Return (x, y) of the center of cell containing provided text 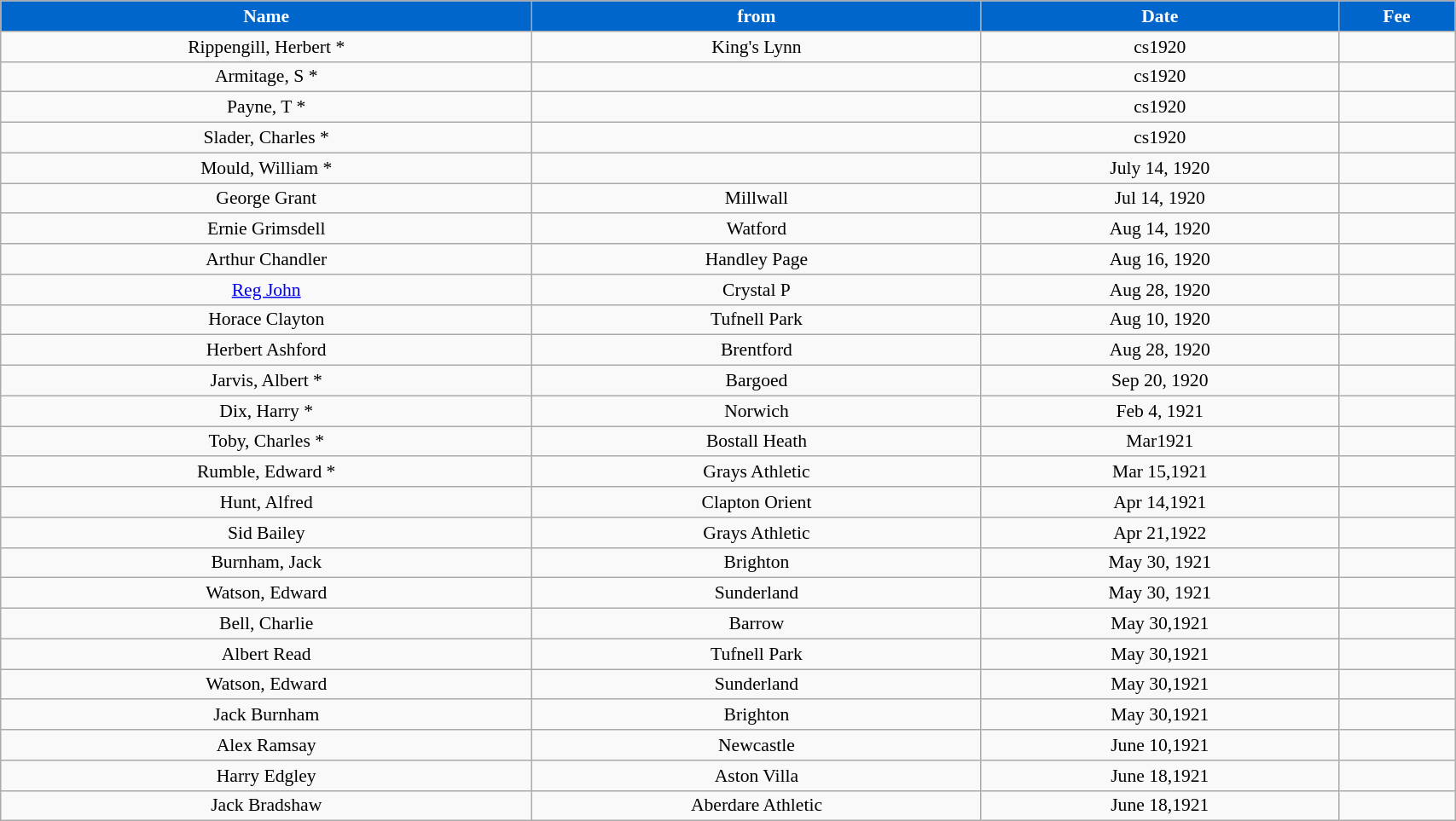
Jarvis, Albert * (266, 381)
Clapton Orient (757, 502)
Aug 14, 1920 (1160, 229)
Sep 20, 1920 (1160, 381)
Alex Ramsay (266, 745)
Jul 14, 1920 (1160, 199)
Barrow (757, 624)
Reg John (266, 290)
Mould, William * (266, 168)
Date (1160, 16)
Dix, Harry * (266, 411)
Bostall Heath (757, 442)
Aberdare Athletic (757, 806)
Apr 14,1921 (1160, 502)
Mar 15,1921 (1160, 472)
Aston Villa (757, 776)
Sid Bailey (266, 533)
King's Lynn (757, 47)
Jack Bradshaw (266, 806)
Jack Burnham (266, 715)
Aug 16, 1920 (1160, 259)
Fee (1396, 16)
Handley Page (757, 259)
Hunt, Alfred (266, 502)
Brentford (757, 350)
Watford (757, 229)
Arthur Chandler (266, 259)
Bell, Charlie (266, 624)
Aug 10, 1920 (1160, 320)
Name (266, 16)
Toby, Charles * (266, 442)
Rumble, Edward * (266, 472)
Herbert Ashford (266, 350)
Slader, Charles * (266, 138)
July 14, 1920 (1160, 168)
Millwall (757, 199)
Ernie Grimsdell (266, 229)
Feb 4, 1921 (1160, 411)
Horace Clayton (266, 320)
Rippengill, Herbert * (266, 47)
Harry Edgley (266, 776)
Albert Read (266, 654)
Apr 21,1922 (1160, 533)
from (757, 16)
Armitage, S * (266, 77)
Burnham, Jack (266, 563)
Norwich (757, 411)
Mar1921 (1160, 442)
Bargoed (757, 381)
Payne, T * (266, 107)
Newcastle (757, 745)
June 10,1921 (1160, 745)
George Grant (266, 199)
Crystal P (757, 290)
